Extract the (x, y) coordinate from the center of the cell holding the provided text.  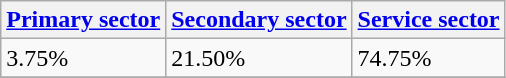
Primary sector (84, 20)
Service sector (428, 20)
Secondary sector (259, 20)
21.50% (259, 58)
3.75% (84, 58)
74.75% (428, 58)
